Return the (x, y) coordinate for the center point of the cell that contains the specified text.  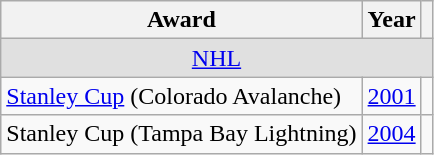
Year (392, 20)
Stanley Cup (Tampa Bay Lightning) (182, 134)
2004 (392, 134)
Award (182, 20)
NHL (216, 58)
2001 (392, 96)
Stanley Cup (Colorado Avalanche) (182, 96)
